Find where the given text appears and provide that cell's center as [x, y] coordinate. 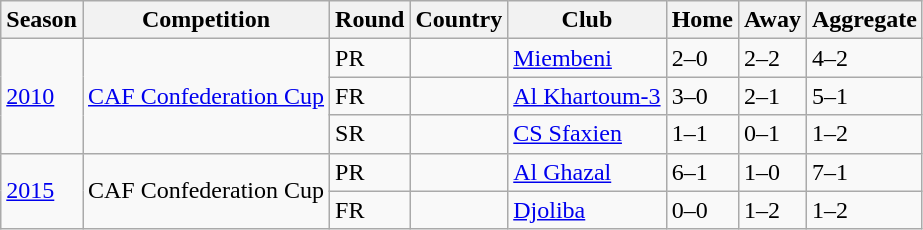
1–1 [702, 134]
6–1 [702, 172]
Aggregate [864, 20]
Country [459, 20]
1–0 [772, 172]
7–1 [864, 172]
Club [587, 20]
4–2 [864, 58]
Djoliba [587, 210]
Round [370, 20]
SR [370, 134]
2015 [42, 191]
5–1 [864, 96]
Al Khartoum-3 [587, 96]
2–0 [702, 58]
3–0 [702, 96]
0–0 [702, 210]
0–1 [772, 134]
Home [702, 20]
Competition [206, 20]
2–1 [772, 96]
CS Sfaxien [587, 134]
Away [772, 20]
2010 [42, 96]
2–2 [772, 58]
Season [42, 20]
Miembeni [587, 58]
Al Ghazal [587, 172]
